Determine the [x, y] coordinate at the center of the cell enclosing the given text.  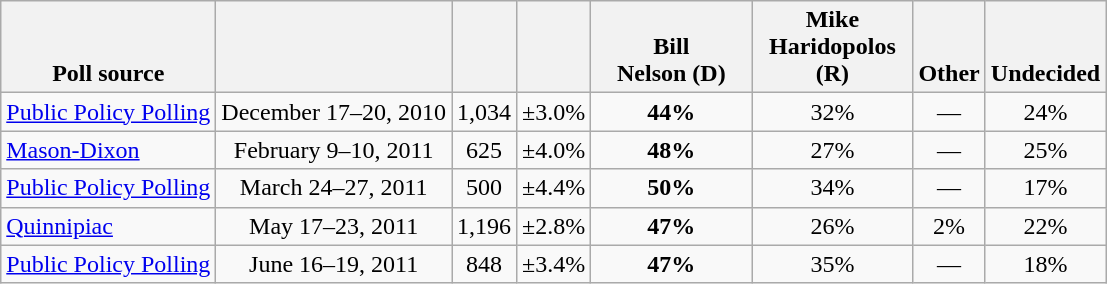
48% [672, 150]
25% [1045, 150]
±4.0% [554, 150]
44% [672, 112]
1,196 [484, 226]
27% [832, 150]
17% [1045, 188]
34% [832, 188]
Mason-Dixon [108, 150]
±2.8% [554, 226]
February 9–10, 2011 [334, 150]
625 [484, 150]
Undecided [1045, 47]
±3.0% [554, 112]
22% [1045, 226]
18% [1045, 264]
±4.4% [554, 188]
500 [484, 188]
26% [832, 226]
Quinnipiac [108, 226]
848 [484, 264]
24% [1045, 112]
Other [949, 47]
June 16–19, 2011 [334, 264]
32% [832, 112]
March 24–27, 2011 [334, 188]
BillNelson (D) [672, 47]
1,034 [484, 112]
May 17–23, 2011 [334, 226]
35% [832, 264]
2% [949, 226]
December 17–20, 2010 [334, 112]
MikeHaridopolos (R) [832, 47]
50% [672, 188]
Poll source [108, 47]
±3.4% [554, 264]
